Extract the (X, Y) coordinate from the center of the cell holding the provided text.  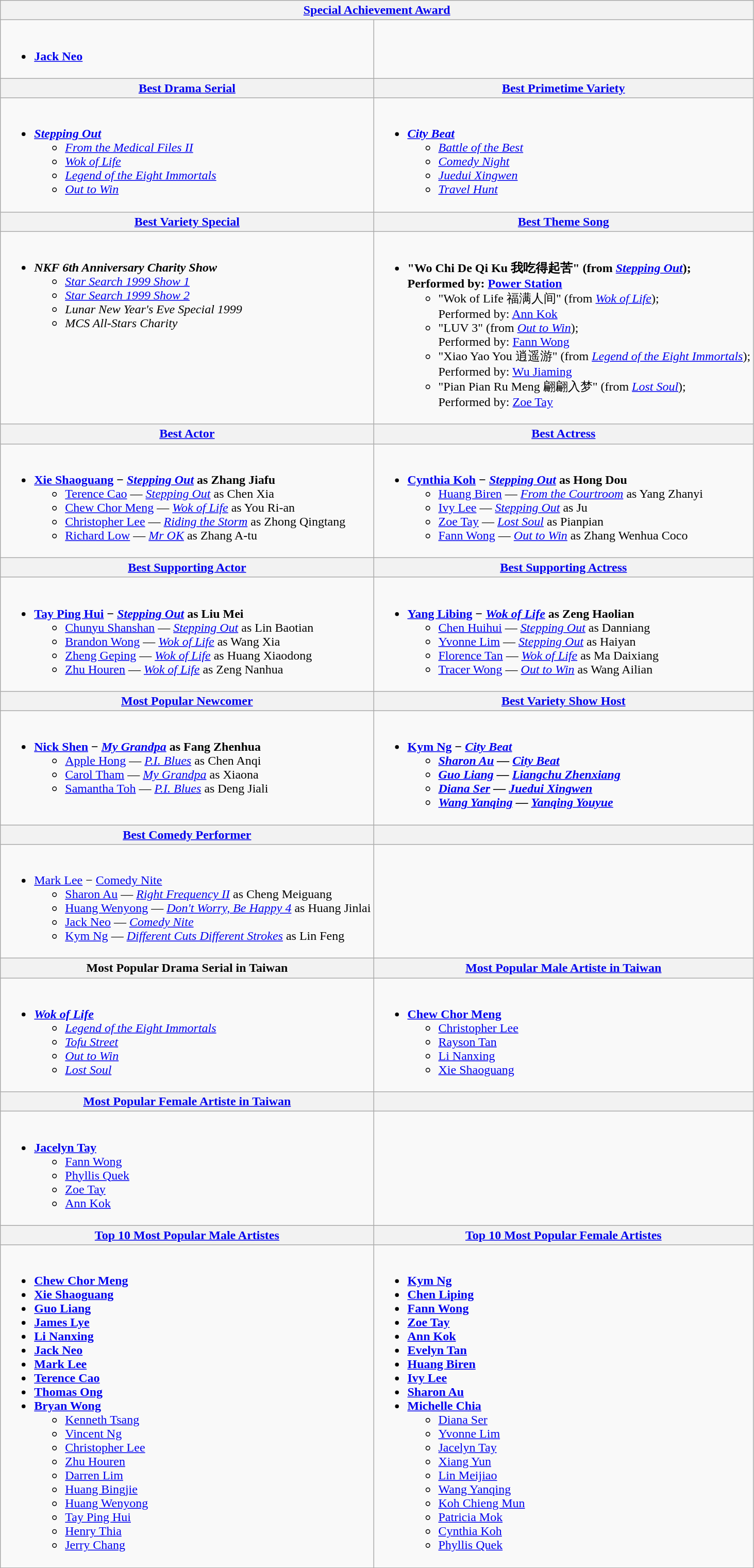
Best Actor (187, 434)
Most Popular Male Artiste in Taiwan (564, 968)
Best Supporting Actress (564, 567)
Stepping OutFrom the Medical Files IIWok of LifeLegend of the Eight ImmortalsOut to Win (187, 155)
Top 10 Most Popular Male Artistes (187, 1235)
Best Drama Serial (187, 88)
Best Actress (564, 434)
Most Popular Drama Serial in Taiwan (187, 968)
Most Popular Female Artiste in Taiwan (187, 1102)
Best Variety Show Host (564, 701)
Special Achievement Award (377, 10)
Top 10 Most Popular Female Artistes (564, 1235)
Best Primetime Variety (564, 88)
City BeatBattle of the BestComedy NightJuedui XingwenTravel Hunt (564, 155)
Wok of LifeLegend of the Eight ImmortalsTofu StreetOut to WinLost Soul (187, 1035)
NKF 6th Anniversary Charity ShowStar Search 1999 Show 1Star Search 1999 Show 2Lunar New Year's Eve Special 1999MCS All-Stars Charity (187, 328)
Best Variety Special (187, 222)
Best Comedy Performer (187, 834)
Jacelyn TayFann WongPhyllis QuekZoe TayAnn Kok (187, 1169)
Most Popular Newcomer (187, 701)
Jack Neo (187, 49)
Chew Chor MengChristopher LeeRayson TanLi NanxingXie Shaoguang (564, 1035)
Kym Ng − City BeatSharon Au — City BeatGuo Liang — Liangchu ZhenxiangDiana Ser — Juedui XingwenWang Yanqing — Yanqing Youyue (564, 768)
Best Theme Song (564, 222)
Nick Shen − My Grandpa as Fang ZhenhuaApple Hong — P.I. Blues as Chen AnqiCarol Tham — My Grandpa as XiaonaSamantha Toh — P.I. Blues as Deng Jiali (187, 768)
Best Supporting Actor (187, 567)
